Extract the (X, Y) coordinate from the center of the cell holding the provided text.  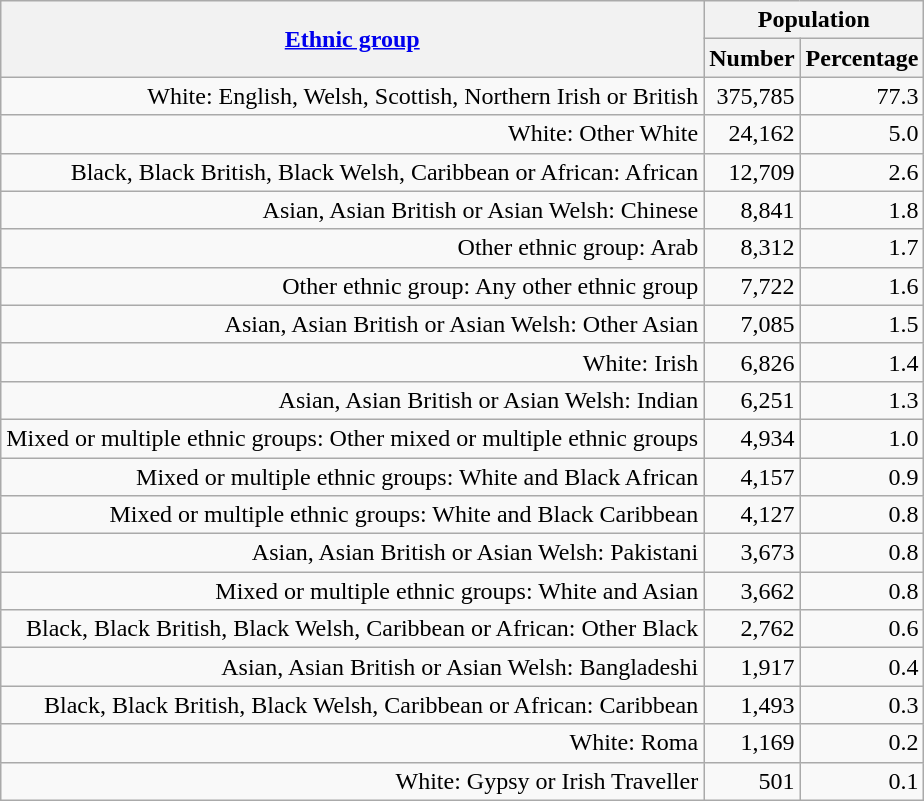
Ethnic group (352, 39)
Mixed or multiple ethnic groups: White and Black Caribbean (352, 515)
Number (752, 58)
8,312 (752, 248)
0.2 (862, 743)
Mixed or multiple ethnic groups: White and Black African (352, 477)
Asian, Asian British or Asian Welsh: Bangladeshi (352, 667)
1,917 (752, 667)
0.6 (862, 629)
Asian, Asian British or Asian Welsh: Other Asian (352, 324)
6,826 (752, 362)
Asian, Asian British or Asian Welsh: Pakistani (352, 553)
1.4 (862, 362)
1,493 (752, 705)
0.3 (862, 705)
White: Roma (352, 743)
24,162 (752, 134)
Percentage (862, 58)
0.1 (862, 781)
1.6 (862, 286)
Population (814, 20)
Other ethnic group: Any other ethnic group (352, 286)
4,934 (752, 438)
1.7 (862, 248)
White: English, Welsh, Scottish, Northern Irish or British (352, 96)
4,157 (752, 477)
6,251 (752, 400)
1.0 (862, 438)
Asian, Asian British or Asian Welsh: Indian (352, 400)
Asian, Asian British or Asian Welsh: Chinese (352, 210)
3,662 (752, 591)
12,709 (752, 172)
501 (752, 781)
1.8 (862, 210)
2,762 (752, 629)
White: Irish (352, 362)
White: Other White (352, 134)
4,127 (752, 515)
0.9 (862, 477)
1.3 (862, 400)
7,722 (752, 286)
375,785 (752, 96)
Black, Black British, Black Welsh, Caribbean or African: Caribbean (352, 705)
Mixed or multiple ethnic groups: Other mixed or multiple ethnic groups (352, 438)
Black, Black British, Black Welsh, Caribbean or African: African (352, 172)
1,169 (752, 743)
Other ethnic group: Arab (352, 248)
3,673 (752, 553)
7,085 (752, 324)
8,841 (752, 210)
5.0 (862, 134)
1.5 (862, 324)
White: Gypsy or Irish Traveller (352, 781)
Mixed or multiple ethnic groups: White and Asian (352, 591)
2.6 (862, 172)
77.3 (862, 96)
0.4 (862, 667)
Black, Black British, Black Welsh, Caribbean or African: Other Black (352, 629)
